Determine the (X, Y) coordinate at the center of the cell enclosing the given text.  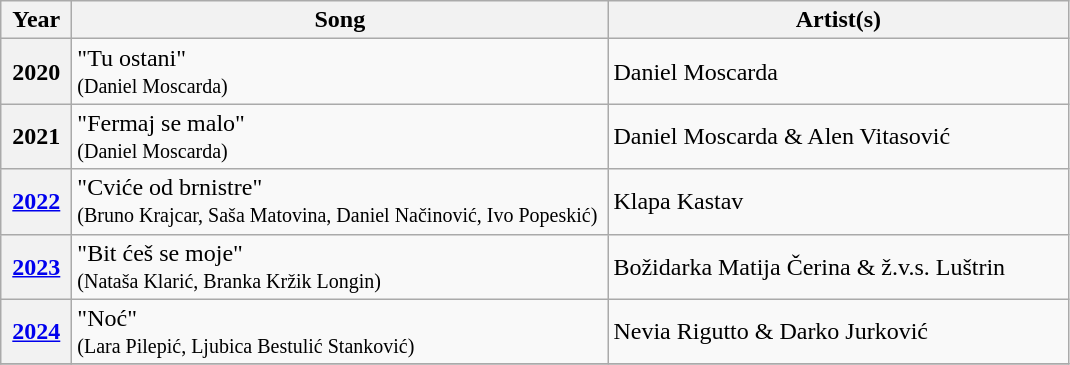
Božidarka Matija Čerina & ž.v.s. Luštrin (838, 266)
Nevia Rigutto & Darko Jurković (838, 332)
Song (340, 20)
Klapa Kastav (838, 202)
2022 (36, 202)
"Cviće od brnistre"(Bruno Krajcar, Saša Matovina, Daniel Načinović, Ivo Popeskić) (340, 202)
Artist(s) (838, 20)
"Noć"(Lara Pilepić, Ljubica Bestulić Stanković) (340, 332)
"Bit ćeš se moje"(Nataša Klarić, Branka Kržik Longin) (340, 266)
Year (36, 20)
Daniel Moscarda & Alen Vitasović (838, 136)
2023 (36, 266)
"Fermaj se malo"(Daniel Moscarda) (340, 136)
2024 (36, 332)
2020 (36, 72)
"Tu ostani"(Daniel Moscarda) (340, 72)
2021 (36, 136)
Daniel Moscarda (838, 72)
